Scan for the cell matching the given text and deliver its (x, y) coordinate at center. 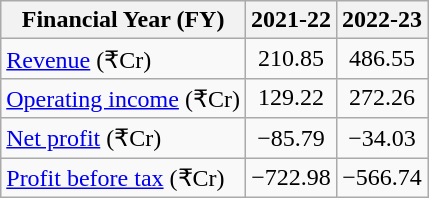
Revenue (₹Cr) (124, 59)
Net profit (₹Cr) (124, 138)
486.55 (382, 59)
Financial Year (FY) (124, 20)
2022-23 (382, 20)
Profit before tax (₹Cr) (124, 178)
2021-22 (290, 20)
Operating income (₹Cr) (124, 98)
−34.03 (382, 138)
−722.98 (290, 178)
210.85 (290, 59)
272.26 (382, 98)
129.22 (290, 98)
−566.74 (382, 178)
−85.79 (290, 138)
